Search for the cell housing the specified text and yield its (x, y) center coordinate. 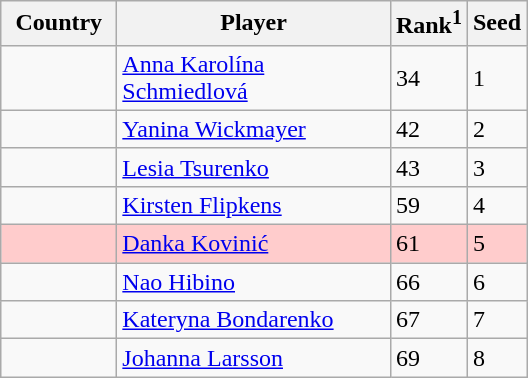
67 (428, 320)
Lesia Tsurenko (254, 167)
5 (496, 244)
34 (428, 78)
Kirsten Flipkens (254, 205)
7 (496, 320)
66 (428, 282)
Rank1 (428, 24)
61 (428, 244)
4 (496, 205)
Yanina Wickmayer (254, 129)
3 (496, 167)
8 (496, 358)
59 (428, 205)
2 (496, 129)
Player (254, 24)
1 (496, 78)
69 (428, 358)
42 (428, 129)
Country (59, 24)
Seed (496, 24)
Kateryna Bondarenko (254, 320)
43 (428, 167)
Nao Hibino (254, 282)
Anna Karolína Schmiedlová (254, 78)
Danka Kovinić (254, 244)
Johanna Larsson (254, 358)
6 (496, 282)
